From the cell containing the given text, extract its center point as (x, y) coordinate. 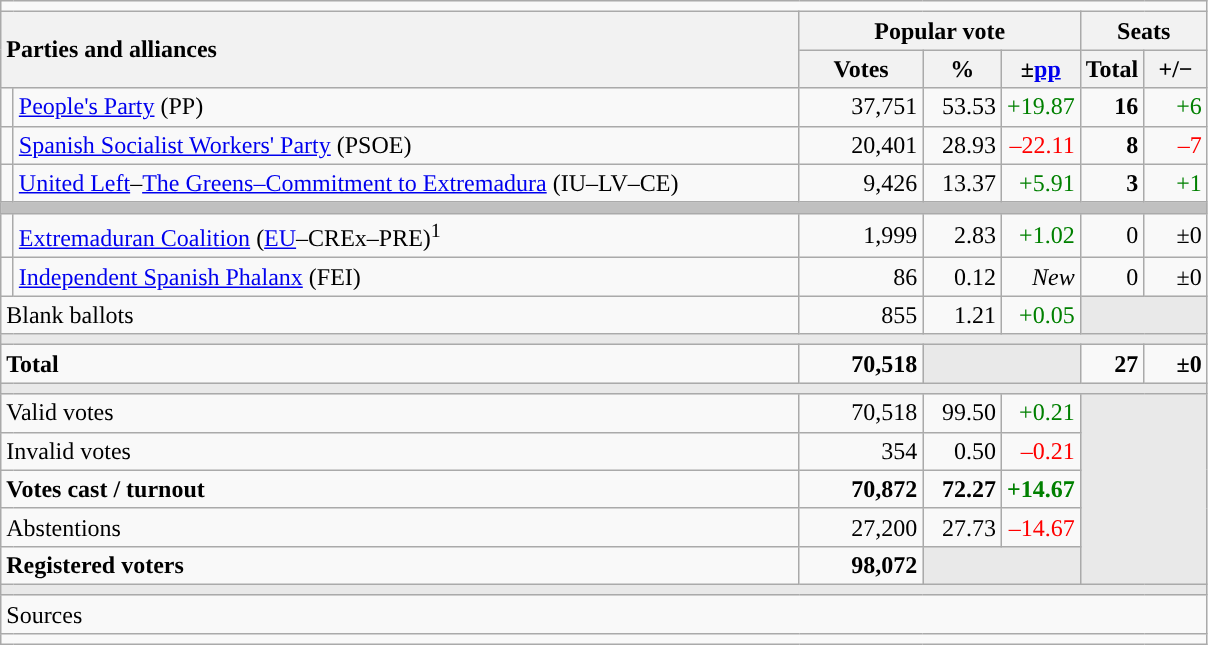
354 (861, 451)
855 (861, 315)
27 (1112, 364)
27,200 (861, 527)
–7 (1176, 145)
37,751 (861, 107)
8 (1112, 145)
3 (1112, 183)
–22.11 (1040, 145)
+14.67 (1040, 489)
Registered voters (400, 565)
Seats (1144, 31)
+1.02 (1040, 236)
Invalid votes (400, 451)
Votes cast / turnout (400, 489)
20,401 (861, 145)
0.50 (962, 451)
70,872 (861, 489)
% (962, 69)
±pp (1040, 69)
New (1040, 277)
13.37 (962, 183)
9,426 (861, 183)
–0.21 (1040, 451)
1,999 (861, 236)
27.73 (962, 527)
+0.05 (1040, 315)
+/− (1176, 69)
Parties and alliances (400, 50)
0.12 (962, 277)
86 (861, 277)
United Left–The Greens–Commitment to Extremadura (IU–LV–CE) (406, 183)
2.83 (962, 236)
16 (1112, 107)
+1 (1176, 183)
People's Party (PP) (406, 107)
98,072 (861, 565)
99.50 (962, 413)
53.53 (962, 107)
Extremaduran Coalition (EU–CREx–PRE)1 (406, 236)
Popular vote (940, 31)
+19.87 (1040, 107)
Votes (861, 69)
–14.67 (1040, 527)
+0.21 (1040, 413)
Valid votes (400, 413)
Blank ballots (400, 315)
+6 (1176, 107)
28.93 (962, 145)
Abstentions (400, 527)
Spanish Socialist Workers' Party (PSOE) (406, 145)
1.21 (962, 315)
Sources (604, 614)
72.27 (962, 489)
+5.91 (1040, 183)
Independent Spanish Phalanx (FEI) (406, 277)
